Return [x, y] of the center of cell containing provided text 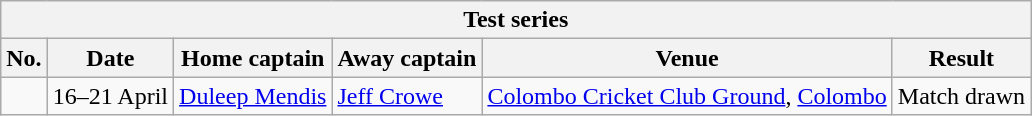
Test series [516, 20]
16–21 April [110, 96]
Home captain [253, 58]
Result [961, 58]
Match drawn [961, 96]
Colombo Cricket Club Ground, Colombo [687, 96]
Date [110, 58]
Venue [687, 58]
Jeff Crowe [407, 96]
No. [24, 58]
Away captain [407, 58]
Duleep Mendis [253, 96]
